Output the [x, y] coordinate of the center of the cell containing the given text.  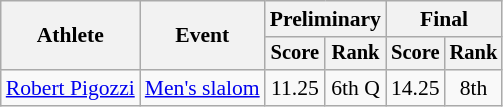
Men's slalom [202, 88]
Event [202, 36]
Robert Pigozzi [70, 88]
8th [474, 88]
Final [444, 19]
Preliminary [326, 19]
Athlete [70, 36]
11.25 [295, 88]
6th Q [356, 88]
14.25 [416, 88]
